Pinpoint the cell where the given text exists, returning its (X, Y) midpoint coordinate. 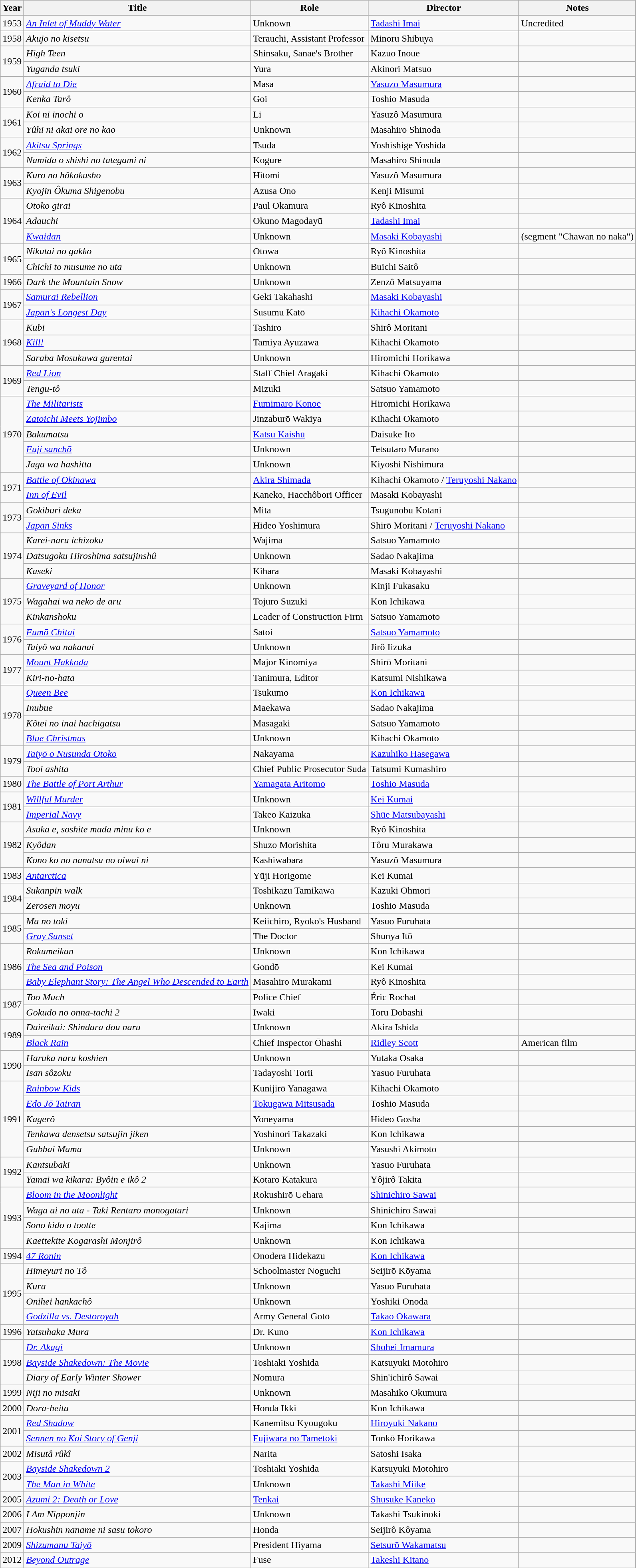
Yûhi ni akai ore no kao (137, 130)
Fumō Chitai (137, 632)
Fumimaro Konoe (310, 403)
1975 (12, 601)
Sono kido o tootte (137, 1225)
Tashiro (310, 327)
2007 (12, 1530)
Honda Ikki (310, 1408)
The Sea and Poison (137, 967)
Nikutai no gakko (137, 251)
The Doctor (310, 936)
Satoi (310, 632)
Shunya Itō (443, 936)
Baby Elephant Story: The Angel Who Descended to Earth (137, 982)
Shūe Matsubayashi (443, 814)
Fuji sanchō (137, 449)
Gokudo no onna-tachi 2 (137, 1012)
Masahiro Murakami (310, 982)
Takeo Kaizuka (310, 814)
Yura (310, 69)
Kiri-no-hata (137, 678)
Tsukumo (310, 693)
Army General Gotō (310, 1317)
Zerosen moyu (137, 906)
Beyond Outrage (137, 1560)
Red Shadow (137, 1423)
Kiyoshi Nishimura (443, 465)
Nakayama (310, 754)
1974 (12, 556)
Kotaro Katakura (310, 1180)
Gokiburi deka (137, 510)
2000 (12, 1408)
2003 (12, 1476)
1986 (12, 967)
Kenka Tarô (137, 99)
Misutâ rûkî (137, 1454)
Taiyō o Nusunda Otoko (137, 754)
Bloom in the Moonlight (137, 1195)
Blue Christmas (137, 738)
Keiichiro, Ryoko's Husband (310, 921)
Uncredited (578, 23)
Azumi 2: Death or Love (137, 1499)
1963 (12, 183)
Queen Bee (137, 693)
2012 (12, 1560)
Kenji Misumi (443, 191)
1967 (12, 305)
Kono ko no nanatsu no oiwai ni (137, 860)
Éric Rochat (443, 997)
Yasuzo Masumura (443, 84)
Tamiya Ayuzawa (310, 343)
Yoshinori Takazaki (310, 1134)
Seijirô Kôyama (443, 1530)
Rainbow Kids (137, 1088)
Kwaidan (137, 236)
Bayside Shakedown: The Movie (137, 1362)
Akira Shimada (310, 480)
Kura (137, 1286)
Satoshi Isaka (443, 1454)
1998 (12, 1362)
The Man in White (137, 1484)
Tetsutaro Murano (443, 449)
Kihachi Okamoto / Teruyoshi Nakano (443, 480)
1965 (12, 259)
Onodera Hidekazu (310, 1256)
Ridley Scott (443, 1043)
Minoru Shibuya (443, 38)
Tojuro Suzuki (310, 601)
1977 (12, 670)
1968 (12, 343)
President Hiyama (310, 1545)
Buichi Saitô (443, 267)
Kunijirō Yanagawa (310, 1088)
Fuse (310, 1560)
Samurai Rebellion (137, 297)
Red Lion (137, 373)
Kajima (310, 1225)
2001 (12, 1431)
Kaseki (137, 571)
Kantsubaki (137, 1165)
Kazuki Ohmori (443, 890)
1958 (12, 38)
2009 (12, 1545)
Imperial Navy (137, 814)
1978 (12, 716)
1984 (12, 898)
Major Kinomiya (310, 662)
Geki Takahashi (310, 297)
Himeyuri no Tô (137, 1271)
1961 (12, 122)
Takashi Miike (443, 1484)
Kubi (137, 327)
Yuganda tsuki (137, 69)
Masa (310, 84)
Gubbai Mama (137, 1149)
Kazuhiko Hasegawa (443, 754)
Narita (310, 1454)
Yutaka Osaka (443, 1058)
1969 (12, 381)
Wagahai wa neko de aru (137, 601)
1994 (12, 1256)
47 Ronin (137, 1256)
Gray Sunset (137, 936)
1960 (12, 92)
Nomura (310, 1377)
Tokugawa Mitsusada (310, 1103)
Leader of Construction Firm (310, 616)
Katsu Kaishū (310, 434)
Wajima (310, 541)
Goi (310, 99)
1990 (12, 1065)
Tôru Murakawa (443, 845)
Inubue (137, 708)
Role (310, 8)
Kuro no hôkokusho (137, 175)
Bakumatsu (137, 434)
Sennen no Koi Story of Genji (137, 1438)
Tatsumi Kumashiro (443, 769)
Kashiwabara (310, 860)
Kill! (137, 343)
High Teen (137, 54)
Toshikazu Tamikawa (310, 890)
Asuka e, soshite mada minu ko e (137, 830)
Jaga wa hashitta (137, 465)
Schoolmaster Noguchi (310, 1271)
1983 (12, 875)
Mita (310, 510)
Yūji Horigome (310, 875)
Shirō Moritani / Teruyoshi Nakano (443, 525)
1981 (12, 807)
Akira Ishida (443, 1027)
Kyôdan (137, 845)
Otoko girai (137, 206)
Kagerô (137, 1119)
Ma no toki (137, 921)
Willful Murder (137, 799)
Kazuo Inoue (443, 54)
1971 (12, 487)
Dora-heita (137, 1408)
Toru Dobashi (443, 1012)
Niji no misaki (137, 1392)
Kihara (310, 571)
Tadayoshi Torii (310, 1073)
Shusuke Kaneko (443, 1499)
1991 (12, 1119)
1989 (12, 1035)
Masahiko Okumura (443, 1392)
Dark the Mountain Snow (137, 282)
Jinzaburō Wakiya (310, 419)
Masagaki (310, 723)
Edo Jō Tairan (137, 1103)
Katsumi Nishikawa (443, 678)
An Inlet of Muddy Water (137, 23)
Battle of Okinawa (137, 480)
Hiroyuki Nakano (443, 1423)
Notes (578, 8)
Fujiwara no Tametoki (310, 1438)
1953 (12, 23)
2005 (12, 1499)
Bayside Shakedown 2 (137, 1469)
Kaneko, Hacchôbori Officer (310, 495)
1976 (12, 639)
Godzilla vs. Destoroyah (137, 1317)
Tsuda (310, 145)
Shin'ichirô Sawai (443, 1377)
I Am Nipponjin (137, 1514)
Paul Okamura (310, 206)
Tooi ashita (137, 769)
Terauchi, Assistant Professor (310, 38)
Mizuki (310, 388)
Daisuke Itō (443, 434)
The Battle of Port Arthur (137, 784)
Yasushi Akimoto (443, 1149)
Kaettekite Kogarashi Monjirô (137, 1241)
2006 (12, 1514)
Year (12, 8)
Honda (310, 1530)
Haruka naru koshien (137, 1058)
Yamagata Aritomo (310, 784)
Jirô Iizuka (443, 647)
Yoneyama (310, 1119)
Onihei hankachô (137, 1301)
Hideo Yoshimura (310, 525)
1980 (12, 784)
Namida o shishi no tategami ni (137, 160)
1973 (12, 518)
1999 (12, 1392)
Tenkawa densetsu satsujin jiken (137, 1134)
1982 (12, 845)
Li (310, 114)
Japan Sinks (137, 525)
Shizumanu Taiyō (137, 1545)
Setsurō Wakamatsu (443, 1545)
Dr. Kuno (310, 1332)
(segment "Chawan no naka") (578, 236)
1966 (12, 282)
Mount Hakkoda (137, 662)
1993 (12, 1218)
Taiyô wa nakanai (137, 647)
Title (137, 8)
Rokumeikan (137, 952)
1959 (12, 61)
Koi ni inochi o (137, 114)
Yoshiki Onoda (443, 1301)
Graveyard of Honor (137, 586)
Antarctica (137, 875)
Karei-naru ichizoku (137, 541)
Tenkai (310, 1499)
Zatoichi Meets Yojimbo (137, 419)
American film (578, 1043)
Akinori Matsuo (443, 69)
Seijirō Kōyama (443, 1271)
Akujo no kisetsu (137, 38)
Kinkanshoku (137, 616)
Police Chief (310, 997)
1987 (12, 1005)
Hokushin naname ni sasu tokoro (137, 1530)
Hitomi (310, 175)
Isan sôzoku (137, 1073)
1979 (12, 761)
Chief Inspector Ōhashi (310, 1043)
2002 (12, 1454)
Iwaki (310, 1012)
Sukanpin walk (137, 890)
Tanimura, Editor (310, 678)
Zenzô Matsuyama (443, 282)
Saraba Mosukuwa gurentai (137, 358)
Inn of Evil (137, 495)
Adauchi (137, 221)
Datsugoku Hiroshima satsujinshû (137, 556)
Okuno Magodayū (310, 221)
Azusa Ono (310, 191)
Japan's Longest Day (137, 312)
Takao Okawara (443, 1317)
1970 (12, 434)
Kinji Fukasaku (443, 586)
Yôjirô Takita (443, 1180)
Yamai wa kikara: Byôin e ikô 2 (137, 1180)
Chichi to musume no uta (137, 267)
Staff Chief Aragaki (310, 373)
Susumu Katō (310, 312)
The Militarists (137, 403)
Dr. Akagi (137, 1347)
Shirô Moritani (443, 327)
1996 (12, 1332)
Takashi Tsukinoki (443, 1514)
Rokushirō Uehara (310, 1195)
Shirō Moritani (443, 662)
Takeshi Kitano (443, 1560)
Tengu-tô (137, 388)
Kanemitsu Kyougoku (310, 1423)
Diary of Early Winter Shower (137, 1377)
Afraid to Die (137, 84)
Maekawa (310, 708)
Waga ai no uta - Taki Rentaro monogatari (137, 1210)
Chief Public Prosecutor Suda (310, 769)
Kogure (310, 160)
Gondō (310, 967)
Kôtei no inai hachigatsu (137, 723)
Shohei Imamura (443, 1347)
Shuzo Morishita (310, 845)
Too Much (137, 997)
Tsugunobu Kotani (443, 510)
Kyojin Ôkuma Shigenobu (137, 191)
Akitsu Springs (137, 145)
Daireikai: Shindara dou naru (137, 1027)
Black Rain (137, 1043)
Shinsaku, Sanae's Brother (310, 54)
1985 (12, 928)
1964 (12, 221)
1962 (12, 152)
Director (443, 8)
1995 (12, 1294)
Yoshishige Yoshida (443, 145)
Hideo Gosha (443, 1119)
Otowa (310, 251)
1992 (12, 1172)
Yatsuhaka Mura (137, 1332)
Tonkō Horikawa (443, 1438)
